Identify which cell holds the provided text, then report its (x, y) central coordinate. 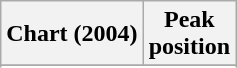
Chart (2004) (72, 34)
Peak position (189, 34)
